Determine the [x, y] coordinate at the center of the cell enclosing the given text.  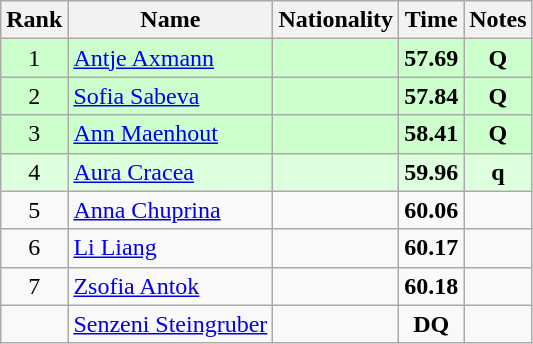
DQ [432, 324]
60.17 [432, 248]
Senzeni Steingruber [170, 324]
Aura Cracea [170, 172]
Name [170, 20]
Ann Maenhout [170, 134]
60.18 [432, 286]
q [498, 172]
Anna Chuprina [170, 210]
Sofia Sabeva [170, 96]
Notes [498, 20]
Nationality [336, 20]
57.84 [432, 96]
57.69 [432, 58]
Li Liang [170, 248]
Rank [34, 20]
7 [34, 286]
Antje Axmann [170, 58]
Zsofia Antok [170, 286]
Time [432, 20]
2 [34, 96]
1 [34, 58]
4 [34, 172]
5 [34, 210]
60.06 [432, 210]
59.96 [432, 172]
58.41 [432, 134]
3 [34, 134]
6 [34, 248]
